Provide the (X, Y) coordinate of the cell's center where the given text is located.  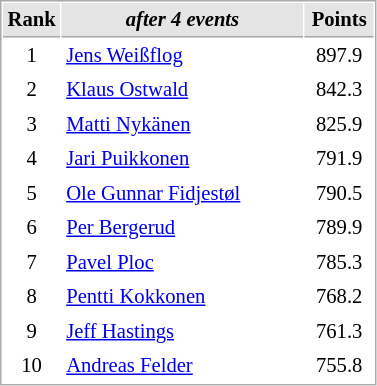
Andreas Felder (183, 366)
790.5 (340, 194)
897.9 (340, 56)
6 (32, 228)
Jeff Hastings (183, 332)
3 (32, 124)
Pavel Ploc (183, 262)
768.2 (340, 296)
8 (32, 296)
Per Bergerud (183, 228)
1 (32, 56)
Pentti Kokkonen (183, 296)
Matti Nykänen (183, 124)
7 (32, 262)
Ole Gunnar Fidjestøl (183, 194)
789.9 (340, 228)
4 (32, 158)
5 (32, 194)
761.3 (340, 332)
10 (32, 366)
2 (32, 90)
842.3 (340, 90)
Points (340, 20)
Klaus Ostwald (183, 90)
9 (32, 332)
Jari Puikkonen (183, 158)
Rank (32, 20)
791.9 (340, 158)
after 4 events (183, 20)
Jens Weißflog (183, 56)
825.9 (340, 124)
785.3 (340, 262)
755.8 (340, 366)
